Return (x, y) of the center of cell containing provided text 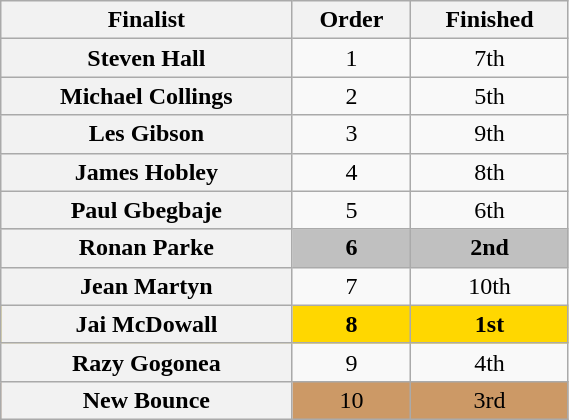
Ronan Parke (146, 248)
James Hobley (146, 172)
Les Gibson (146, 134)
8th (490, 172)
3 (352, 134)
Razy Gogonea (146, 362)
6th (490, 210)
10th (490, 286)
1 (352, 58)
5 (352, 210)
6 (352, 248)
9th (490, 134)
8 (352, 324)
2 (352, 96)
Paul Gbegbaje (146, 210)
New Bounce (146, 400)
Jai McDowall (146, 324)
Michael Collings (146, 96)
1st (490, 324)
4th (490, 362)
7 (352, 286)
2nd (490, 248)
9 (352, 362)
Order (352, 20)
Steven Hall (146, 58)
4 (352, 172)
3rd (490, 400)
10 (352, 400)
Finalist (146, 20)
5th (490, 96)
Jean Martyn (146, 286)
Finished (490, 20)
7th (490, 58)
